Identify which cell holds the provided text, then report its (X, Y) central coordinate. 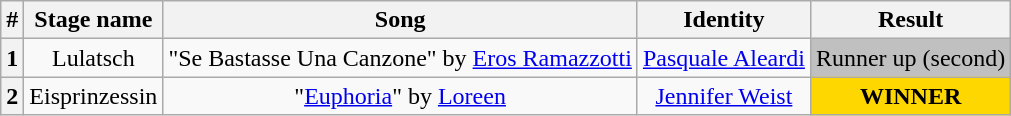
# (12, 20)
"Se Bastasse Una Canzone" by Eros Ramazzotti (400, 58)
Stage name (94, 20)
Eisprinzessin (94, 96)
Identity (724, 20)
"Euphoria" by Loreen (400, 96)
Pasquale Aleardi (724, 58)
Result (910, 20)
Lulatsch (94, 58)
Runner up (second) (910, 58)
2 (12, 96)
Song (400, 20)
Jennifer Weist (724, 96)
WINNER (910, 96)
1 (12, 58)
